Search for the cell housing the specified text and yield its (X, Y) center coordinate. 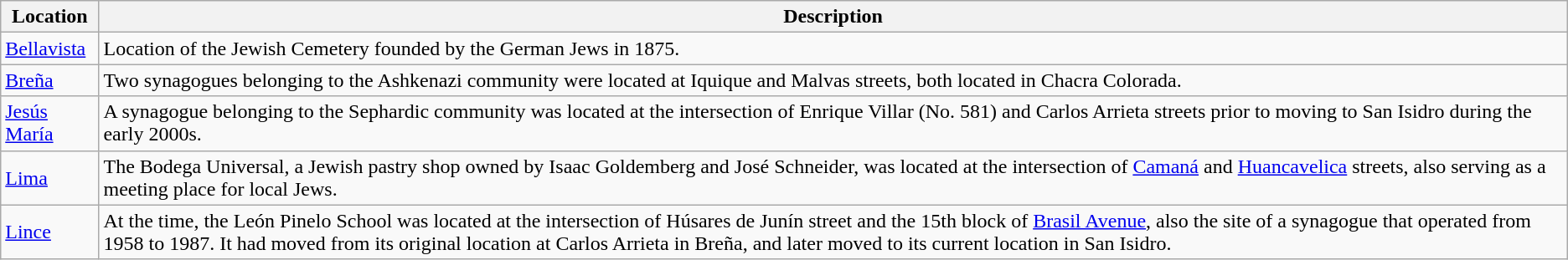
Lince (50, 232)
Location of the Jewish Cemetery founded by the German Jews in 1875. (833, 48)
Breña (50, 80)
Jesús María (50, 124)
Bellavista (50, 48)
Lima (50, 177)
Description (833, 17)
Two synagogues belonging to the Ashkenazi community were located at Iquique and Malvas streets, both located in Chacra Colorada. (833, 80)
Location (50, 17)
